Scan for the cell matching the given text and deliver its [x, y] coordinate at center. 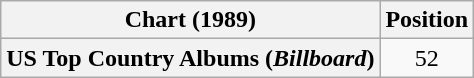
Position [427, 20]
Chart (1989) [190, 20]
US Top Country Albums (Billboard) [190, 58]
52 [427, 58]
